Provide the (x, y) coordinate of the cell's center where the given text is located.  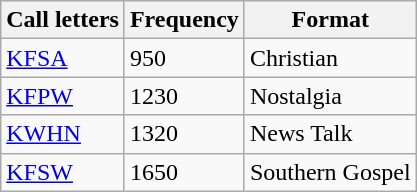
1230 (184, 96)
KFSW (63, 172)
News Talk (330, 134)
Frequency (184, 20)
Format (330, 20)
950 (184, 58)
Nostalgia (330, 96)
Call letters (63, 20)
1650 (184, 172)
Christian (330, 58)
KFSA (63, 58)
Southern Gospel (330, 172)
KFPW (63, 96)
1320 (184, 134)
KWHN (63, 134)
